Identify which cell holds the provided text, then report its [X, Y] central coordinate. 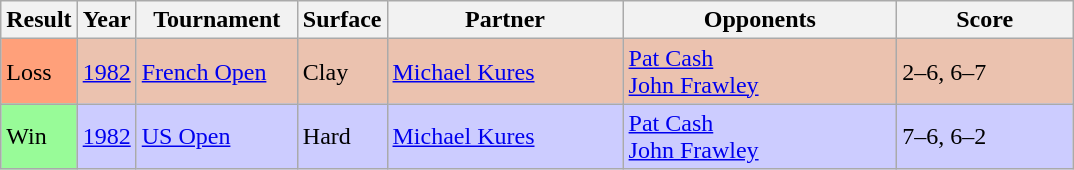
Tournament [216, 20]
Clay [342, 72]
Loss [39, 72]
Win [39, 136]
Opponents [760, 20]
Result [39, 20]
2–6, 6–7 [985, 72]
French Open [216, 72]
US Open [216, 136]
Partner [505, 20]
Hard [342, 136]
7–6, 6–2 [985, 136]
Surface [342, 20]
Score [985, 20]
Year [106, 20]
